For the text-containing cell, return its midpoint in [x, y] coordinate format. 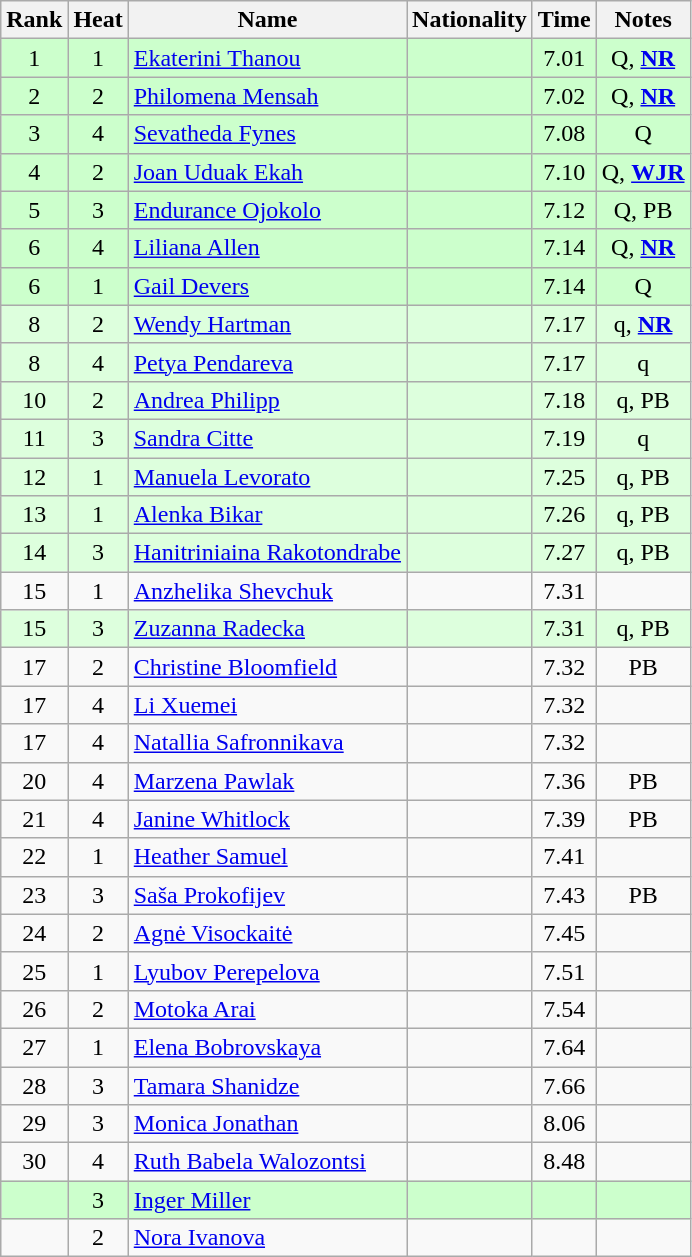
5 [34, 210]
7.41 [564, 857]
Natallia Safronnikava [267, 743]
Ekaterini Thanou [267, 58]
Liliana Allen [267, 248]
Heat [98, 20]
7.18 [564, 400]
30 [34, 1162]
Q, PB [643, 210]
Inger Miller [267, 1200]
28 [34, 1085]
Agnė Visockaitė [267, 933]
23 [34, 895]
26 [34, 1009]
Gail Devers [267, 286]
Q, WJR [643, 172]
Hanitriniaina Rakotondrabe [267, 553]
Janine Whitlock [267, 819]
Philomena Mensah [267, 96]
Tamara Shanidze [267, 1085]
Motoka Arai [267, 1009]
Zuzanna Radecka [267, 629]
25 [34, 971]
7.08 [564, 134]
7.25 [564, 477]
Sevatheda Fynes [267, 134]
Marzena Pawlak [267, 781]
11 [34, 438]
7.45 [564, 933]
7.64 [564, 1047]
Notes [643, 20]
Saša Prokofijev [267, 895]
Elena Bobrovskaya [267, 1047]
22 [34, 857]
7.19 [564, 438]
Nora Ivanova [267, 1238]
Rank [34, 20]
Anzhelika Shevchuk [267, 591]
7.10 [564, 172]
12 [34, 477]
8.06 [564, 1124]
Christine Bloomfield [267, 667]
Wendy Hartman [267, 324]
Lyubov Perepelova [267, 971]
Petya Pendareva [267, 362]
Andrea Philipp [267, 400]
Joan Uduak Ekah [267, 172]
7.26 [564, 515]
Heather Samuel [267, 857]
q, NR [643, 324]
7.43 [564, 895]
7.36 [564, 781]
10 [34, 400]
7.01 [564, 58]
14 [34, 553]
7.02 [564, 96]
8.48 [564, 1162]
Endurance Ojokolo [267, 210]
29 [34, 1124]
7.66 [564, 1085]
7.51 [564, 971]
Time [564, 20]
21 [34, 819]
13 [34, 515]
Li Xuemei [267, 705]
27 [34, 1047]
24 [34, 933]
20 [34, 781]
Alenka Bikar [267, 515]
Monica Jonathan [267, 1124]
7.27 [564, 553]
7.12 [564, 210]
7.54 [564, 1009]
Name [267, 20]
Sandra Citte [267, 438]
Manuela Levorato [267, 477]
7.39 [564, 819]
Nationality [470, 20]
Ruth Babela Walozontsi [267, 1162]
